Detect which cell encompasses the target text, then output its (X, Y) center coordinate. 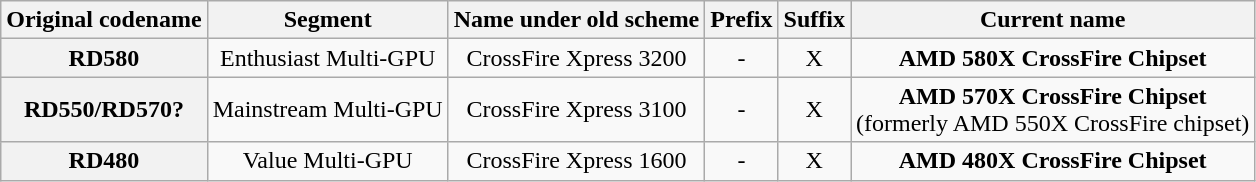
Enthusiast Multi-GPU (328, 58)
RD480 (104, 161)
Current name (1052, 20)
Name under old scheme (576, 20)
Prefix (742, 20)
RD550/RD570? (104, 110)
AMD 480X CrossFire Chipset (1052, 161)
Original codename (104, 20)
RD580 (104, 58)
Segment (328, 20)
CrossFire Xpress 3100 (576, 110)
Value Multi-GPU (328, 161)
AMD 570X CrossFire Chipset(formerly AMD 550X CrossFire chipset) (1052, 110)
AMD 580X CrossFire Chipset (1052, 58)
CrossFire Xpress 1600 (576, 161)
Mainstream Multi-GPU (328, 110)
CrossFire Xpress 3200 (576, 58)
Suffix (814, 20)
